Locate the cell with the specified text and output its (X, Y) center coordinate. 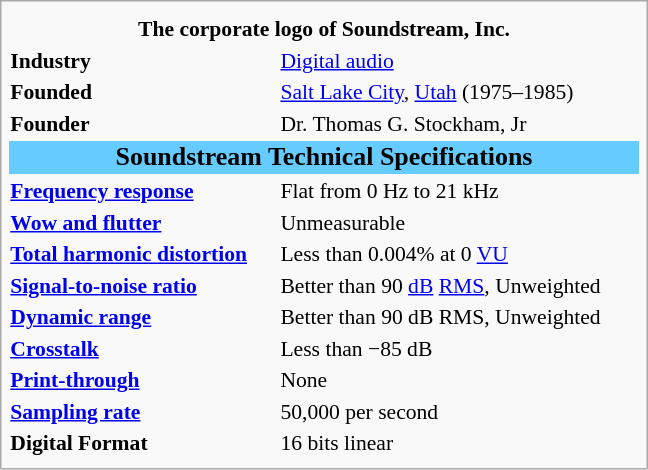
Founder (142, 123)
Unmeasurable (459, 222)
Frequency response (142, 191)
The corporate logo of Soundstream, Inc. (324, 29)
Signal-to-noise ratio (142, 285)
Dynamic range (142, 317)
Soundstream Technical Specifications (324, 158)
Print-through (142, 380)
Sampling rate (142, 411)
Less than 0.004% at 0 VU (459, 254)
Wow and flutter (142, 222)
Industry (142, 60)
Dr. Thomas G. Stockham, Jr (459, 123)
Founded (142, 92)
Total harmonic distortion (142, 254)
Flat from 0 Hz to 21 kHz (459, 191)
None (459, 380)
Salt Lake City, Utah (1975–1985) (459, 92)
Digital Format (142, 443)
Digital audio (459, 60)
Less than −85 dB (459, 348)
50,000 per second (459, 411)
Crosstalk (142, 348)
16 bits linear (459, 443)
